Determine the [x, y] coordinate at the center of the cell enclosing the given text.  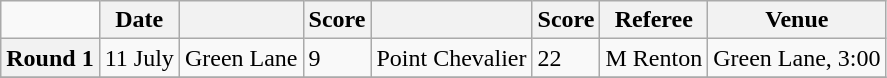
Date [139, 20]
Point Chevalier [452, 58]
Green Lane [241, 58]
Venue [797, 20]
Referee [654, 20]
M Renton [654, 58]
9 [337, 58]
22 [566, 58]
11 July [139, 58]
Round 1 [50, 58]
Green Lane, 3:00 [797, 58]
